Extract the [x, y] coordinate from the center of the cell holding the provided text.  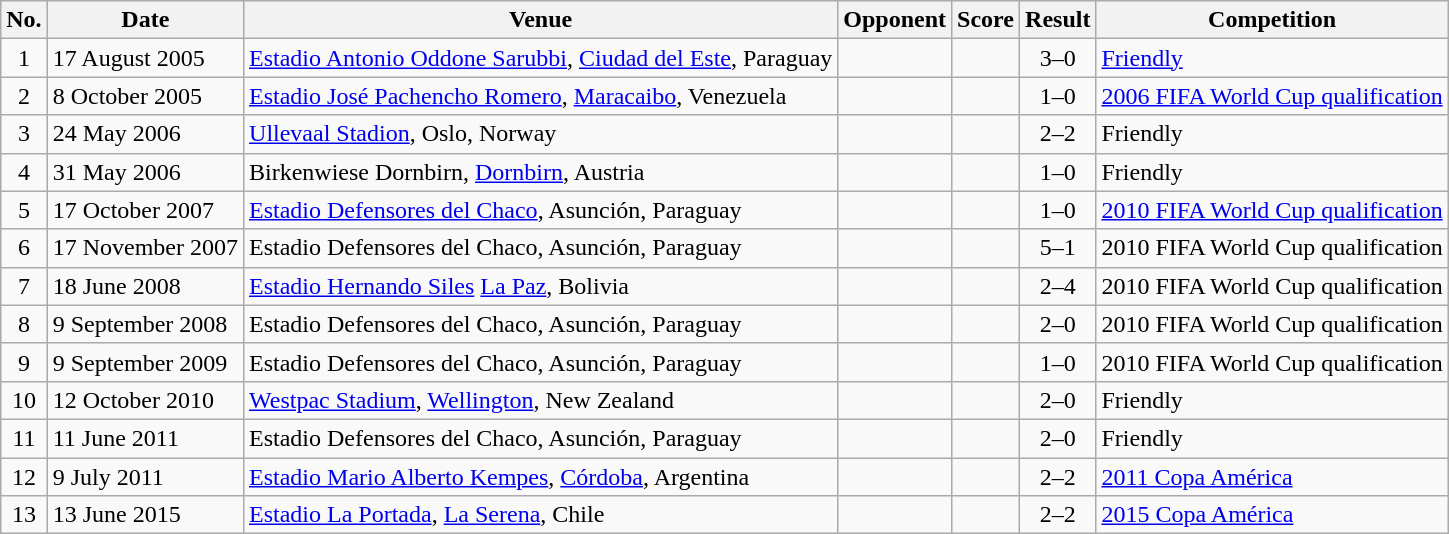
10 [24, 400]
2006 FIFA World Cup qualification [1272, 96]
2–4 [1058, 286]
Venue [541, 20]
Estadio Hernando Siles La Paz, Bolivia [541, 286]
Opponent [895, 20]
12 [24, 477]
2 [24, 96]
5–1 [1058, 248]
11 June 2011 [145, 438]
17 October 2007 [145, 210]
Estadio Mario Alberto Kempes, Córdoba, Argentina [541, 477]
2015 Copa América [1272, 515]
8 October 2005 [145, 96]
Competition [1272, 20]
7 [24, 286]
3–0 [1058, 58]
11 [24, 438]
24 May 2006 [145, 134]
17 August 2005 [145, 58]
Birkenwiese Dornbirn, Dornbirn, Austria [541, 172]
8 [24, 324]
6 [24, 248]
4 [24, 172]
Estadio La Portada, La Serena, Chile [541, 515]
12 October 2010 [145, 400]
9 July 2011 [145, 477]
Result [1058, 20]
Date [145, 20]
2011 Copa América [1272, 477]
1 [24, 58]
31 May 2006 [145, 172]
Score [986, 20]
13 June 2015 [145, 515]
3 [24, 134]
9 September 2008 [145, 324]
Westpac Stadium, Wellington, New Zealand [541, 400]
9 September 2009 [145, 362]
Ullevaal Stadion, Oslo, Norway [541, 134]
Estadio Antonio Oddone Sarubbi, Ciudad del Este, Paraguay [541, 58]
17 November 2007 [145, 248]
13 [24, 515]
18 June 2008 [145, 286]
Estadio José Pachencho Romero, Maracaibo, Venezuela [541, 96]
5 [24, 210]
No. [24, 20]
9 [24, 362]
